Find where the given text appears and provide that cell's center as [x, y] coordinate. 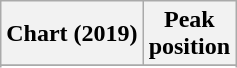
Chart (2019) [72, 34]
Peak position [189, 34]
